Scan for the cell matching the given text and deliver its (x, y) coordinate at center. 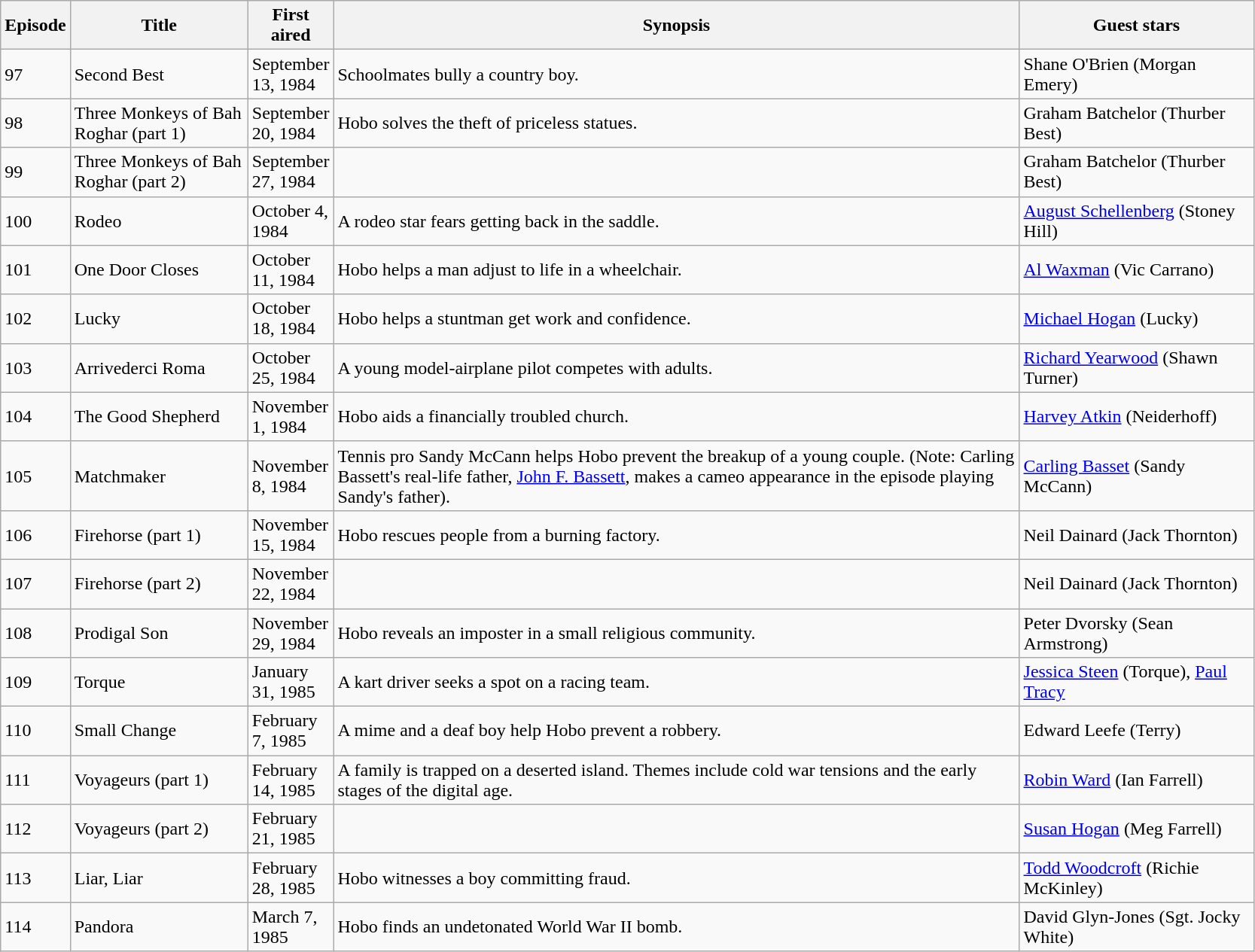
September 13, 1984 (291, 74)
110 (35, 731)
98 (35, 123)
A kart driver seeks a spot on a racing team. (676, 682)
100 (35, 221)
101 (35, 269)
Matchmaker (159, 476)
October 11, 1984 (291, 269)
A rodeo star fears getting back in the saddle. (676, 221)
November 1, 1984 (291, 417)
The Good Shepherd (159, 417)
Peter Dvorsky (Sean Armstrong) (1137, 632)
Hobo finds an undetonated World War II bomb. (676, 927)
104 (35, 417)
October 25, 1984 (291, 367)
Hobo helps a man adjust to life in a wheelchair. (676, 269)
January 31, 1985 (291, 682)
Firehorse (part 1) (159, 534)
99 (35, 172)
107 (35, 584)
September 20, 1984 (291, 123)
A family is trapped on a deserted island. Themes include cold war tensions and the early stages of the digital age. (676, 780)
February 21, 1985 (291, 829)
Hobo helps a stuntman get work and confidence. (676, 319)
Edward Leefe (Terry) (1137, 731)
Prodigal Son (159, 632)
November 15, 1984 (291, 534)
Pandora (159, 927)
111 (35, 780)
Richard Yearwood (Shawn Turner) (1137, 367)
113 (35, 877)
106 (35, 534)
Episode (35, 26)
November 22, 1984 (291, 584)
Michael Hogan (Lucky) (1137, 319)
Hobo aids a financially troubled church. (676, 417)
Hobo witnesses a boy committing fraud. (676, 877)
Rodeo (159, 221)
Voyageurs (part 1) (159, 780)
November 29, 1984 (291, 632)
Hobo rescues people from a burning factory. (676, 534)
103 (35, 367)
February 7, 1985 (291, 731)
108 (35, 632)
Second Best (159, 74)
Hobo reveals an imposter in a small religious community. (676, 632)
Harvey Atkin (Neiderhoff) (1137, 417)
Three Monkeys of Bah Roghar (part 1) (159, 123)
October 18, 1984 (291, 319)
David Glyn-Jones (Sgt. Jocky White) (1137, 927)
Title (159, 26)
A mime and a deaf boy help Hobo prevent a robbery. (676, 731)
Carling Basset (Sandy McCann) (1137, 476)
A young model-airplane pilot competes with adults. (676, 367)
October 4, 1984 (291, 221)
Hobo solves the theft of priceless statues. (676, 123)
September 27, 1984 (291, 172)
109 (35, 682)
Small Change (159, 731)
Schoolmates bully a country boy. (676, 74)
Susan Hogan (Meg Farrell) (1137, 829)
Al Waxman (Vic Carrano) (1137, 269)
Guest stars (1137, 26)
112 (35, 829)
November 8, 1984 (291, 476)
97 (35, 74)
August Schellenberg (Stoney Hill) (1137, 221)
February 28, 1985 (291, 877)
Shane O'Brien (Morgan Emery) (1137, 74)
105 (35, 476)
Todd Woodcroft (Richie McKinley) (1137, 877)
March 7, 1985 (291, 927)
114 (35, 927)
Jessica Steen (Torque), Paul Tracy (1137, 682)
Arrivederci Roma (159, 367)
Three Monkeys of Bah Roghar (part 2) (159, 172)
Liar, Liar (159, 877)
Voyageurs (part 2) (159, 829)
One Door Closes (159, 269)
Firehorse (part 2) (159, 584)
Lucky (159, 319)
First aired (291, 26)
Torque (159, 682)
Robin Ward (Ian Farrell) (1137, 780)
February 14, 1985 (291, 780)
Synopsis (676, 26)
102 (35, 319)
